Search for the cell housing the specified text and yield its (X, Y) center coordinate. 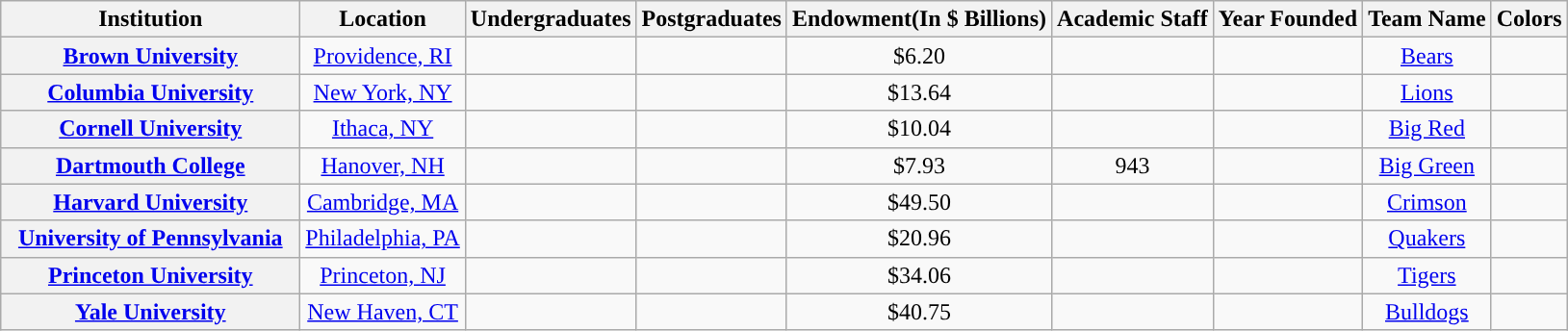
Providence, RI (383, 56)
Bears (1427, 56)
Lions (1427, 92)
Yale University (150, 312)
$6.20 (918, 56)
$34.06 (918, 275)
Crimson (1427, 202)
Philadelphia, PA (383, 239)
$7.93 (918, 165)
$40.75 (918, 312)
$20.96 (918, 239)
Postgraduates (711, 19)
University of Pennsylvania (150, 239)
Bulldogs (1427, 312)
Harvard University (150, 202)
Endowment(In $ Billions) (918, 19)
Team Name (1427, 19)
Location (383, 19)
Undergraduates (551, 19)
New York, NY (383, 92)
Tigers (1427, 275)
Year Founded (1288, 19)
Big Green (1427, 165)
Cambridge, MA (383, 202)
Institution (150, 19)
Academic Staff (1133, 19)
$10.04 (918, 129)
943 (1133, 165)
$49.50 (918, 202)
Brown University (150, 56)
Big Red (1427, 129)
Princeton, NJ (383, 275)
Columbia University (150, 92)
Princeton University (150, 275)
Colors (1529, 19)
New Haven, CT (383, 312)
Dartmouth College (150, 165)
Quakers (1427, 239)
$13.64 (918, 92)
Ithaca, NY (383, 129)
Cornell University (150, 129)
Hanover, NH (383, 165)
